Scan for the cell matching the given text and deliver its (X, Y) coordinate at center. 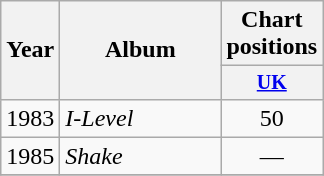
I-Level (140, 118)
Album (140, 50)
UK (272, 82)
1985 (30, 156)
Chart positions (272, 34)
1983 (30, 118)
Year (30, 50)
Shake (140, 156)
— (272, 156)
50 (272, 118)
